Search for the cell housing the specified text and yield its (x, y) center coordinate. 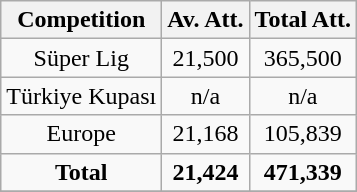
Competition (82, 20)
Total (82, 172)
21,500 (206, 58)
Süper Lig (82, 58)
Av. Att. (206, 20)
Total Att. (303, 20)
105,839 (303, 134)
Türkiye Kupası (82, 96)
21,424 (206, 172)
471,339 (303, 172)
365,500 (303, 58)
21,168 (206, 134)
Europe (82, 134)
